Detect which cell encompasses the target text, then output its (x, y) center coordinate. 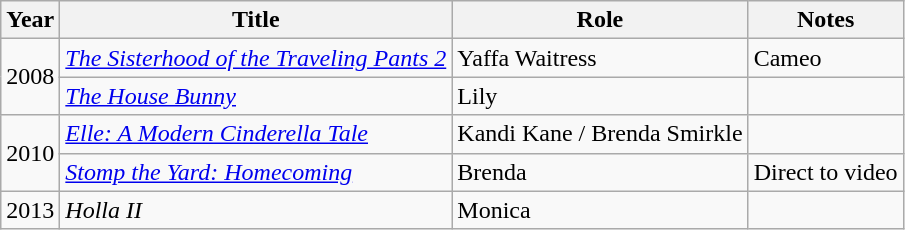
Year (30, 20)
2008 (30, 77)
Stomp the Yard: Homecoming (256, 172)
Holla II (256, 210)
Cameo (826, 58)
Notes (826, 20)
The House Bunny (256, 96)
2013 (30, 210)
The Sisterhood of the Traveling Pants 2 (256, 58)
Role (600, 20)
Lily (600, 96)
Direct to video (826, 172)
Monica (600, 210)
Title (256, 20)
Yaffa Waitress (600, 58)
Brenda (600, 172)
Kandi Kane / Brenda Smirkle (600, 134)
2010 (30, 153)
Elle: A Modern Cinderella Tale (256, 134)
